Output the [x, y] coordinate of the center of the cell containing the given text.  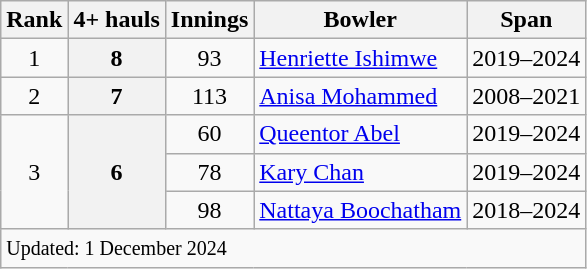
2008–2021 [526, 96]
93 [209, 58]
Span [526, 20]
2018–2024 [526, 210]
2 [34, 96]
Innings [209, 20]
Bowler [360, 20]
60 [209, 134]
1 [34, 58]
Updated: 1 December 2024 [294, 248]
98 [209, 210]
3 [34, 172]
8 [116, 58]
7 [116, 96]
Anisa Mohammed [360, 96]
4+ hauls [116, 20]
113 [209, 96]
Kary Chan [360, 172]
Rank [34, 20]
Henriette Ishimwe [360, 58]
78 [209, 172]
6 [116, 172]
Nattaya Boochatham [360, 210]
Queentor Abel [360, 134]
